Capture the cell that displays the provided text and extract its [X, Y] central coordinate. 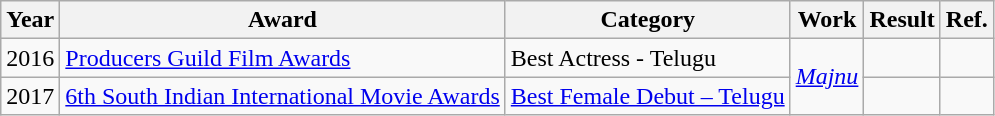
2017 [30, 96]
2016 [30, 58]
Year [30, 20]
Category [648, 20]
Majnu [827, 77]
Ref. [966, 20]
6th South Indian International Movie Awards [282, 96]
Work [827, 20]
Result [902, 20]
Producers Guild Film Awards [282, 58]
Award [282, 20]
Best Actress - Telugu [648, 58]
Best Female Debut – Telugu [648, 96]
